Output the (x, y) coordinate of the center of the cell containing the given text.  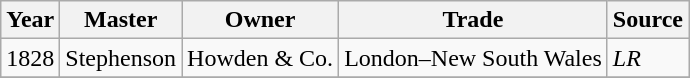
Howden & Co. (260, 58)
Source (648, 20)
Year (30, 20)
Owner (260, 20)
Master (121, 20)
London–New South Wales (474, 58)
LR (648, 58)
Stephenson (121, 58)
Trade (474, 20)
1828 (30, 58)
